Return the [x, y] coordinate for the center point of the cell that contains the specified text.  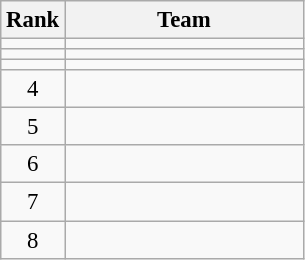
5 [33, 127]
8 [33, 240]
4 [33, 89]
Team [184, 20]
Rank [33, 20]
7 [33, 202]
6 [33, 165]
